Find where the given text appears and provide that cell's center as (x, y) coordinate. 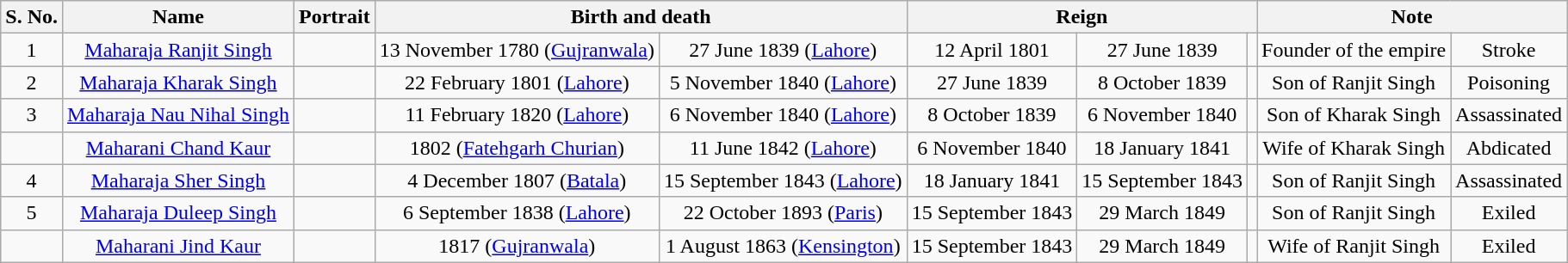
Note (1412, 17)
Maharani Chand Kaur (177, 148)
6 November 1840 (Lahore) (783, 115)
Maharaja Nau Nihal Singh (177, 115)
4 (32, 180)
3 (32, 115)
1 (32, 50)
22 October 1893 (Paris) (783, 213)
1802 (Fatehgarh Churian) (517, 148)
12 April 1801 (992, 50)
11 February 1820 (Lahore) (517, 115)
15 September 1843 (Lahore) (783, 180)
Reign (1081, 17)
Wife of Kharak Singh (1354, 148)
Name (177, 17)
Maharaja Ranjit Singh (177, 50)
Poisoning (1509, 83)
Founder of the empire (1354, 50)
13 November 1780 (Gujranwala) (517, 50)
Maharaja Sher Singh (177, 180)
5 November 1840 (Lahore) (783, 83)
4 December 1807 (Batala) (517, 180)
27 June 1839 (Lahore) (783, 50)
1817 (Gujranwala) (517, 246)
Maharani Jind Kaur (177, 246)
S. No. (32, 17)
Maharaja Duleep Singh (177, 213)
Stroke (1509, 50)
6 September 1838 (Lahore) (517, 213)
2 (32, 83)
11 June 1842 (Lahore) (783, 148)
Son of Kharak Singh (1354, 115)
Abdicated (1509, 148)
22 February 1801 (Lahore) (517, 83)
Birth and death (641, 17)
Portrait (334, 17)
Wife of Ranjit Singh (1354, 246)
5 (32, 213)
Maharaja Kharak Singh (177, 83)
1 August 1863 (Kensington) (783, 246)
